From the cell containing the given text, extract its center point as (X, Y) coordinate. 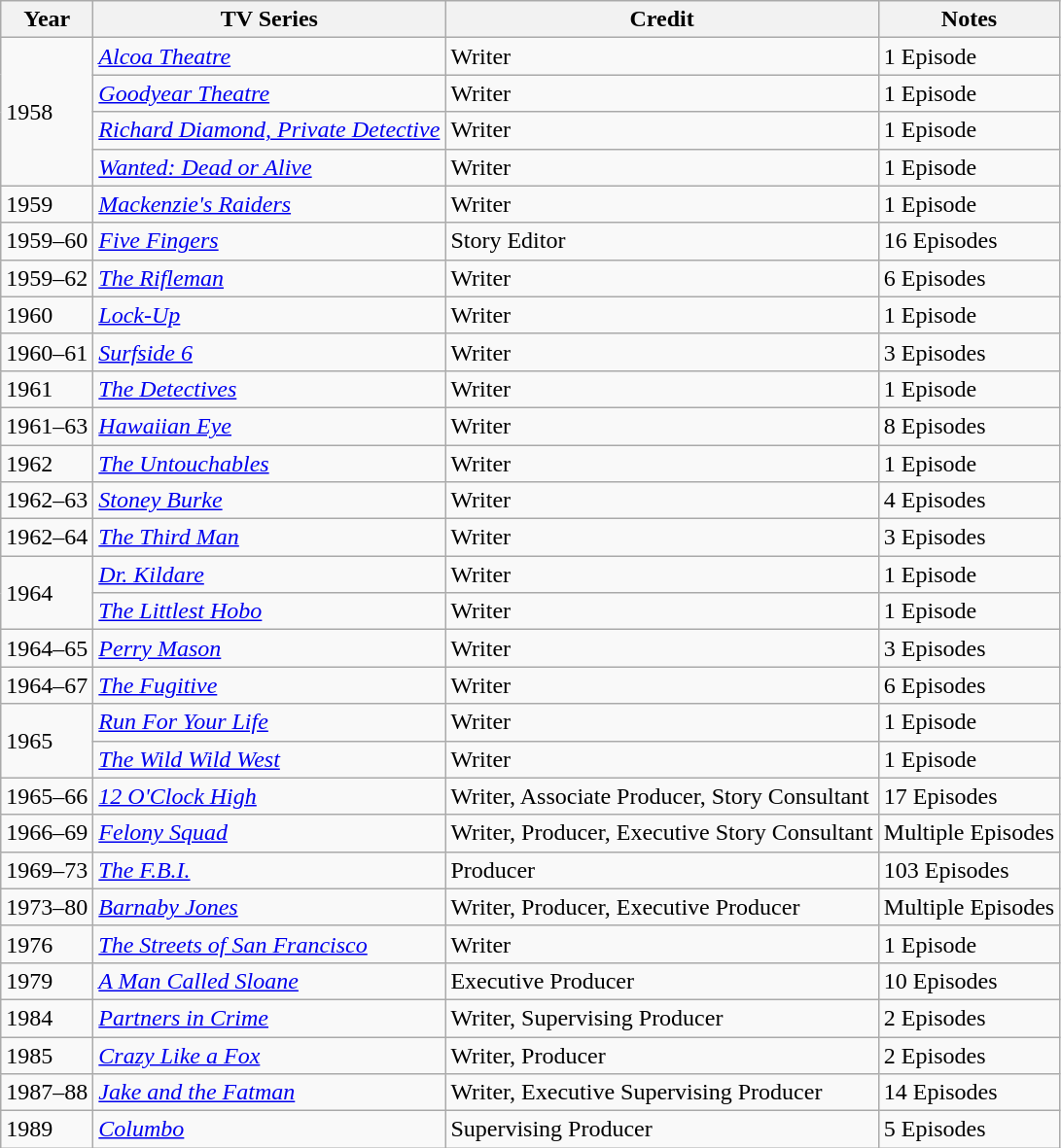
A Man Called Sloane (269, 981)
14 Episodes (969, 1093)
1989 (47, 1130)
1976 (47, 944)
1961–63 (47, 426)
1965–66 (47, 796)
8 Episodes (969, 426)
5 Episodes (969, 1130)
The Littlest Hobo (269, 611)
Writer, Associate Producer, Story Consultant (661, 796)
1984 (47, 1018)
Year (47, 19)
Richard Diamond, Private Detective (269, 130)
1965 (47, 741)
Crazy Like a Fox (269, 1055)
1985 (47, 1055)
The Detectives (269, 389)
1962–64 (47, 538)
1964–65 (47, 648)
1964 (47, 593)
Mackenzie's Raiders (269, 204)
Writer, Producer, Executive Story Consultant (661, 833)
The Untouchables (269, 464)
Columbo (269, 1130)
12 O'Clock High (269, 796)
Executive Producer (661, 981)
Barnaby Jones (269, 907)
1979 (47, 981)
Writer, Producer (661, 1055)
Writer, Producer, Executive Producer (661, 907)
1959–62 (47, 278)
Stoney Burke (269, 501)
4 Episodes (969, 501)
Supervising Producer (661, 1130)
1966–69 (47, 833)
Lock-Up (269, 315)
1964–67 (47, 685)
103 Episodes (969, 870)
The Streets of San Francisco (269, 944)
1960 (47, 315)
The Third Man (269, 538)
Alcoa Theatre (269, 56)
1958 (47, 112)
17 Episodes (969, 796)
Goodyear Theatre (269, 93)
1987–88 (47, 1093)
1962–63 (47, 501)
1960–61 (47, 352)
Notes (969, 19)
Producer (661, 870)
Credit (661, 19)
1973–80 (47, 907)
Dr. Kildare (269, 574)
Writer, Supervising Producer (661, 1018)
Five Fingers (269, 241)
Writer, Executive Supervising Producer (661, 1093)
The Wild Wild West (269, 759)
Surfside 6 (269, 352)
Hawaiian Eye (269, 426)
1969–73 (47, 870)
Felony Squad (269, 833)
Perry Mason (269, 648)
16 Episodes (969, 241)
TV Series (269, 19)
The Rifleman (269, 278)
Run For Your Life (269, 722)
The F.B.I. (269, 870)
1959–60 (47, 241)
1962 (47, 464)
1961 (47, 389)
The Fugitive (269, 685)
Jake and the Fatman (269, 1093)
1959 (47, 204)
Story Editor (661, 241)
Wanted: Dead or Alive (269, 167)
Partners in Crime (269, 1018)
10 Episodes (969, 981)
